Detect which cell encompasses the target text, then output its [x, y] center coordinate. 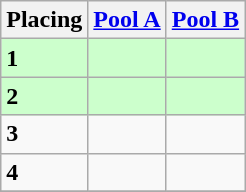
2 [44, 96]
Pool B [205, 20]
3 [44, 134]
Placing [44, 20]
Pool A [127, 20]
4 [44, 172]
1 [44, 58]
